Determine the [X, Y] coordinate at the center of the cell enclosing the given text.  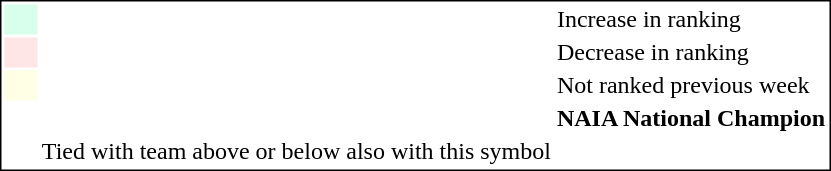
Not ranked previous week [690, 85]
Tied with team above or below also with this symbol [296, 151]
NAIA National Champion [690, 119]
Decrease in ranking [690, 53]
Increase in ranking [690, 19]
